Provide the (X, Y) coordinate of the cell's center where the given text is located.  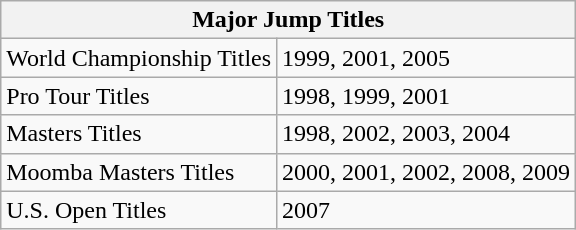
2007 (426, 210)
Major Jump Titles (288, 20)
World Championship Titles (139, 58)
2000, 2001, 2002, 2008, 2009 (426, 172)
Moomba Masters Titles (139, 172)
1998, 2002, 2003, 2004 (426, 134)
1999, 2001, 2005 (426, 58)
Pro Tour Titles (139, 96)
U.S. Open Titles (139, 210)
1998, 1999, 2001 (426, 96)
Masters Titles (139, 134)
